Locate the cell with the specified text and output its [X, Y] center coordinate. 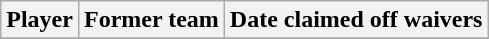
Date claimed off waivers [356, 20]
Former team [151, 20]
Player [40, 20]
